Identify which cell holds the provided text, then report its (x, y) central coordinate. 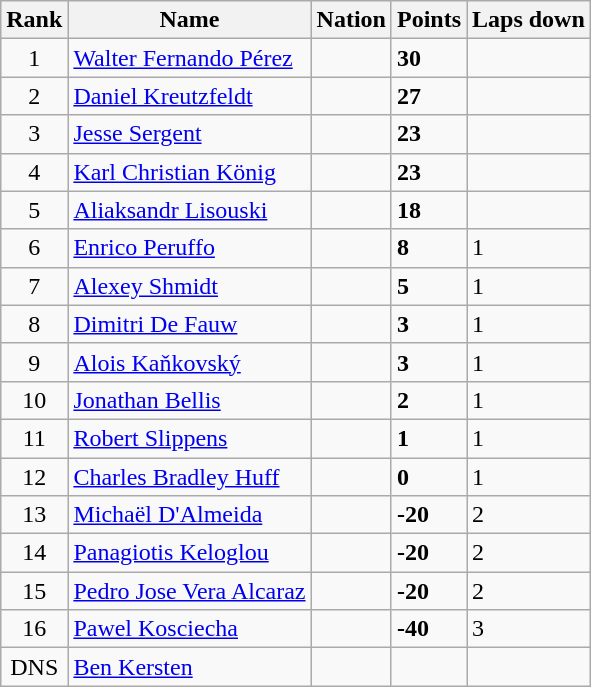
Aliaksandr Lisouski (190, 210)
Laps down (529, 20)
7 (34, 286)
27 (428, 96)
11 (34, 438)
Walter Fernando Pérez (190, 58)
10 (34, 400)
6 (34, 248)
16 (34, 629)
18 (428, 210)
Alexey Shmidt (190, 286)
Michaël D'Almeida (190, 515)
Jesse Sergent (190, 134)
Dimitri De Fauw (190, 324)
Charles Bradley Huff (190, 477)
Alois Kaňkovský (190, 362)
14 (34, 553)
15 (34, 591)
0 (428, 477)
Daniel Kreutzfeldt (190, 96)
DNS (34, 667)
Rank (34, 20)
-40 (428, 629)
Ben Kersten (190, 667)
Jonathan Bellis (190, 400)
Pawel Kosciecha (190, 629)
Robert Slippens (190, 438)
Nation (351, 20)
4 (34, 172)
Karl Christian König (190, 172)
Name (190, 20)
30 (428, 58)
13 (34, 515)
12 (34, 477)
Enrico Peruffo (190, 248)
Points (428, 20)
9 (34, 362)
Panagiotis Keloglou (190, 553)
Pedro Jose Vera Alcaraz (190, 591)
